Provide the (X, Y) coordinate of the cell's center where the given text is located.  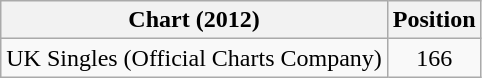
166 (434, 58)
UK Singles (Official Charts Company) (194, 58)
Position (434, 20)
Chart (2012) (194, 20)
